Output the (x, y) coordinate of the center of the cell containing the given text.  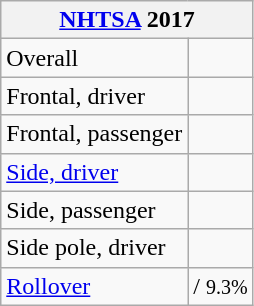
Frontal, driver (94, 96)
Overall (94, 58)
Side pole, driver (94, 248)
Rollover (94, 286)
NHTSA 2017 (127, 20)
/ 9.3% (220, 286)
Side, driver (94, 172)
Frontal, passenger (94, 134)
Side, passenger (94, 210)
